Output the (x, y) coordinate of the center of the cell containing the given text.  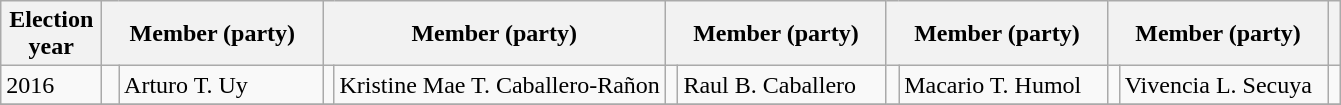
Electionyear (52, 34)
2016 (52, 85)
Vivencia L. Secuya (1224, 85)
Kristine Mae T. Caballero-Rañon (500, 85)
Arturo T. Uy (221, 85)
Raul B. Caballero (782, 85)
Macario T. Humol (1004, 85)
